Identify which cell holds the provided text, then report its [X, Y] central coordinate. 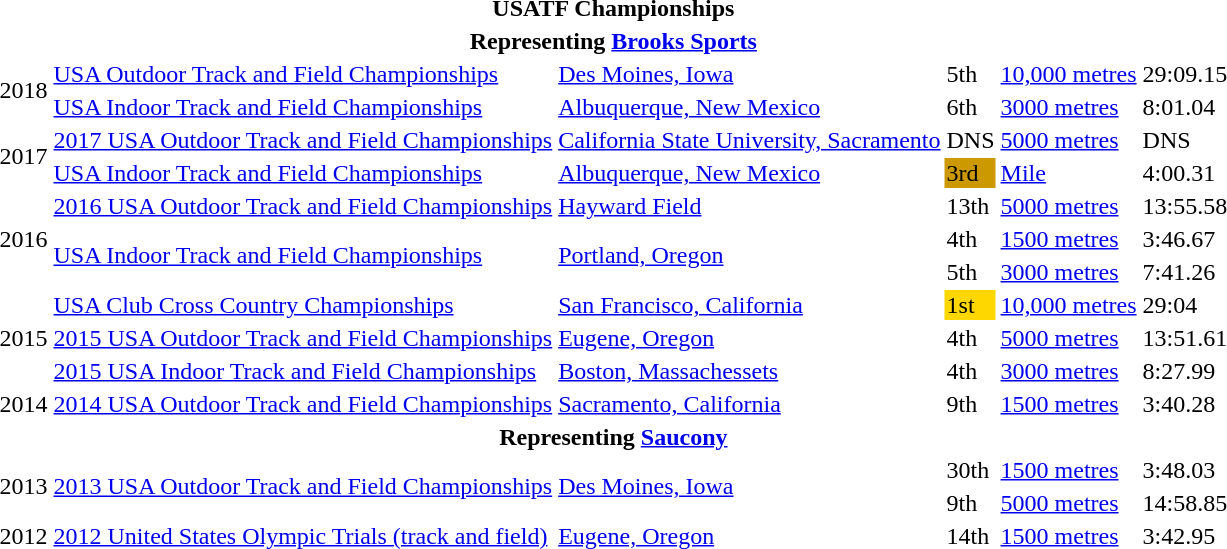
13th [970, 206]
2013 USA Outdoor Track and Field Championships [303, 486]
Eugene, Oregon [750, 338]
USA Outdoor Track and Field Championships [303, 74]
San Francisco, California [750, 305]
Hayward Field [750, 206]
1st [970, 305]
2015 USA Indoor Track and Field Championships [303, 371]
3rd [970, 173]
2016 USA Outdoor Track and Field Championships [303, 206]
Sacramento, California [750, 404]
30th [970, 470]
2017 USA Outdoor Track and Field Championships [303, 140]
6th [970, 107]
2015 USA Outdoor Track and Field Championships [303, 338]
Portland, Oregon [750, 256]
Boston, Massachessets [750, 371]
California State University, Sacramento [750, 140]
DNS [970, 140]
2014 USA Outdoor Track and Field Championships [303, 404]
Mile [1068, 173]
USA Club Cross Country Championships [303, 305]
